For the text-containing cell, return its midpoint in (X, Y) coordinate format. 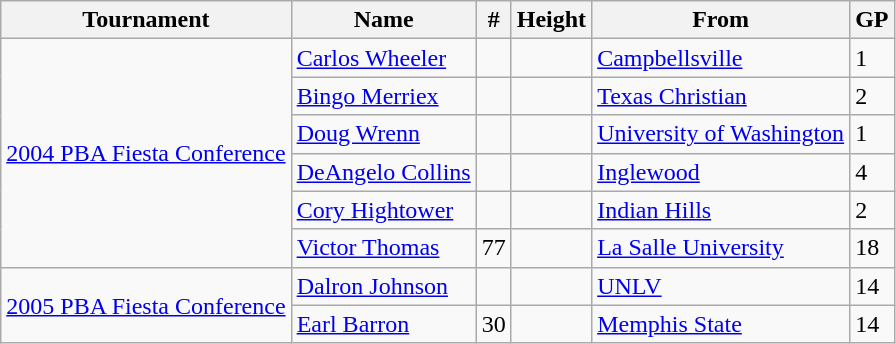
Height (551, 20)
Victor Thomas (384, 248)
Doug Wrenn (384, 134)
La Salle University (721, 248)
Campbellsville (721, 58)
DeAngelo Collins (384, 172)
Tournament (146, 20)
Inglewood (721, 172)
4 (872, 172)
Dalron Johnson (384, 286)
GP (872, 20)
# (494, 20)
Name (384, 20)
Memphis State (721, 324)
Texas Christian (721, 96)
Carlos Wheeler (384, 58)
2004 PBA Fiesta Conference (146, 153)
UNLV (721, 286)
Cory Hightower (384, 210)
University of Washington (721, 134)
Bingo Merriex (384, 96)
From (721, 20)
30 (494, 324)
Earl Barron (384, 324)
18 (872, 248)
77 (494, 248)
Indian Hills (721, 210)
2005 PBA Fiesta Conference (146, 305)
